Detect which cell encompasses the target text, then output its (X, Y) center coordinate. 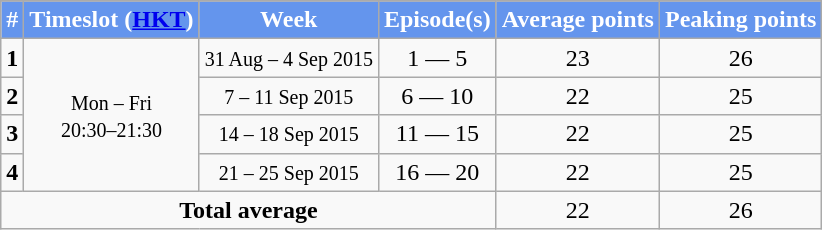
Timeslot (HKT) (112, 20)
16 — 20 (437, 172)
2 (12, 96)
23 (578, 58)
11 — 15 (437, 134)
Mon – Fri20:30–21:30 (112, 115)
1 (12, 58)
Episode(s) (437, 20)
7 – 11 Sep 2015 (288, 96)
14 – 18 Sep 2015 (288, 134)
6 — 10 (437, 96)
Average points (578, 20)
# (12, 20)
Week (288, 20)
4 (12, 172)
Total average (248, 210)
1 — 5 (437, 58)
Peaking points (740, 20)
31 Aug – 4 Sep 2015 (288, 58)
21 – 25 Sep 2015 (288, 172)
3 (12, 134)
